Scan for the cell matching the given text and deliver its [x, y] coordinate at center. 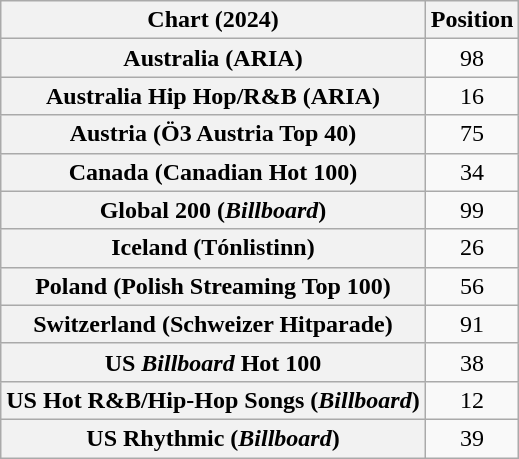
Australia (ARIA) [213, 58]
34 [472, 172]
75 [472, 134]
38 [472, 362]
91 [472, 324]
Position [472, 20]
US Billboard Hot 100 [213, 362]
Switzerland (Schweizer Hitparade) [213, 324]
Austria (Ö3 Austria Top 40) [213, 134]
16 [472, 96]
99 [472, 210]
Australia Hip Hop/R&B (ARIA) [213, 96]
98 [472, 58]
US Hot R&B/Hip-Hop Songs (Billboard) [213, 400]
Chart (2024) [213, 20]
39 [472, 438]
26 [472, 248]
Poland (Polish Streaming Top 100) [213, 286]
56 [472, 286]
Iceland (Tónlistinn) [213, 248]
US Rhythmic (Billboard) [213, 438]
Canada (Canadian Hot 100) [213, 172]
12 [472, 400]
Global 200 (Billboard) [213, 210]
